Output the [x, y] coordinate of the center of the cell containing the given text.  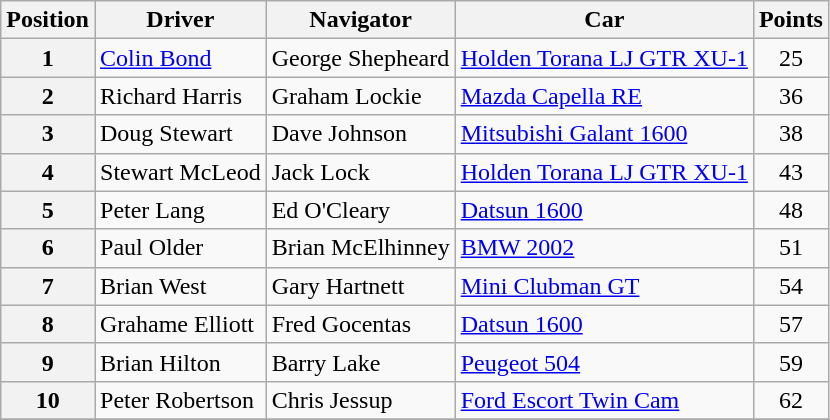
Peugeot 504 [604, 362]
Mazda Capella RE [604, 96]
1 [48, 58]
36 [790, 96]
Position [48, 20]
62 [790, 400]
Graham Lockie [360, 96]
48 [790, 210]
Brian Hilton [180, 362]
Points [790, 20]
25 [790, 58]
Stewart McLeod [180, 172]
Gary Hartnett [360, 286]
Richard Harris [180, 96]
Navigator [360, 20]
Barry Lake [360, 362]
54 [790, 286]
Dave Johnson [360, 134]
59 [790, 362]
43 [790, 172]
Colin Bond [180, 58]
Fred Gocentas [360, 324]
2 [48, 96]
BMW 2002 [604, 248]
Chris Jessup [360, 400]
Doug Stewart [180, 134]
Grahame Elliott [180, 324]
Driver [180, 20]
4 [48, 172]
38 [790, 134]
Car [604, 20]
Brian McElhinney [360, 248]
Peter Robertson [180, 400]
8 [48, 324]
Brian West [180, 286]
Ed O'Cleary [360, 210]
Mini Clubman GT [604, 286]
5 [48, 210]
Ford Escort Twin Cam [604, 400]
3 [48, 134]
Mitsubishi Galant 1600 [604, 134]
9 [48, 362]
57 [790, 324]
7 [48, 286]
Jack Lock [360, 172]
Paul Older [180, 248]
51 [790, 248]
10 [48, 400]
George Shepheard [360, 58]
6 [48, 248]
Peter Lang [180, 210]
